Find where the given text appears and provide that cell's center as (x, y) coordinate. 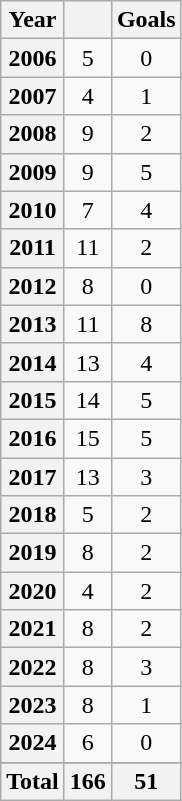
2014 (33, 362)
2016 (33, 438)
2021 (33, 629)
2013 (33, 324)
2009 (33, 172)
2015 (33, 400)
Total (33, 781)
2018 (33, 515)
2017 (33, 477)
Goals (146, 20)
Year (33, 20)
166 (88, 781)
14 (88, 400)
6 (88, 743)
2023 (33, 705)
2020 (33, 591)
2010 (33, 210)
2012 (33, 286)
51 (146, 781)
7 (88, 210)
2011 (33, 248)
2006 (33, 58)
2022 (33, 667)
15 (88, 438)
2019 (33, 553)
2024 (33, 743)
2008 (33, 134)
2007 (33, 96)
